Find where the given text appears and provide that cell's center as [X, Y] coordinate. 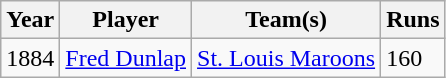
Team(s) [286, 20]
Runs [413, 20]
Player [126, 20]
St. Louis Maroons [286, 58]
Fred Dunlap [126, 58]
1884 [30, 58]
Year [30, 20]
160 [413, 58]
